Capture the cell that displays the provided text and extract its (X, Y) central coordinate. 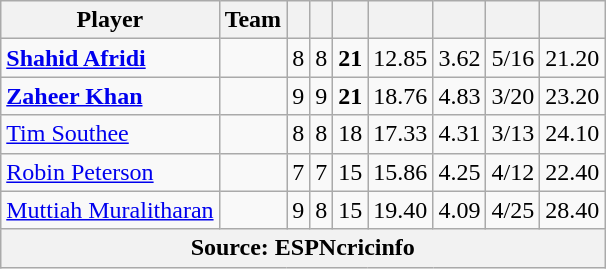
4.09 (460, 210)
28.40 (572, 210)
4/25 (513, 210)
Source: ESPNcricinfo (303, 248)
23.20 (572, 96)
Zaheer Khan (110, 96)
22.40 (572, 172)
18 (350, 134)
17.33 (400, 134)
18.76 (400, 96)
19.40 (400, 210)
15.86 (400, 172)
3/20 (513, 96)
Robin Peterson (110, 172)
Team (253, 20)
Tim Southee (110, 134)
Muttiah Muralitharan (110, 210)
24.10 (572, 134)
3.62 (460, 58)
Player (110, 20)
Shahid Afridi (110, 58)
3/13 (513, 134)
12.85 (400, 58)
4.25 (460, 172)
4.83 (460, 96)
4/12 (513, 172)
5/16 (513, 58)
21.20 (572, 58)
4.31 (460, 134)
